For the text-containing cell, return its midpoint in [X, Y] coordinate format. 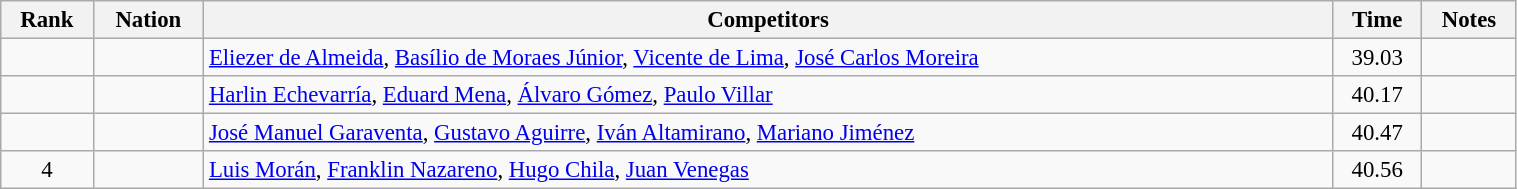
4 [47, 170]
40.56 [1376, 170]
Nation [148, 20]
39.03 [1376, 58]
Luis Morán, Franklin Nazareno, Hugo Chila, Juan Venegas [768, 170]
José Manuel Garaventa, Gustavo Aguirre, Iván Altamirano, Mariano Jiménez [768, 133]
Eliezer de Almeida, Basílio de Moraes Júnior, Vicente de Lima, José Carlos Moreira [768, 58]
Time [1376, 20]
Competitors [768, 20]
Harlin Echevarría, Eduard Mena, Álvaro Gómez, Paulo Villar [768, 95]
40.47 [1376, 133]
Rank [47, 20]
40.17 [1376, 95]
Notes [1469, 20]
